Search for the cell housing the specified text and yield its [x, y] center coordinate. 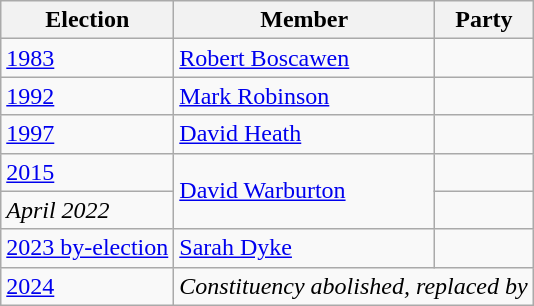
Sarah Dyke [304, 248]
Mark Robinson [304, 96]
1992 [88, 96]
David Warburton [304, 191]
1983 [88, 58]
1997 [88, 134]
April 2022 [88, 210]
Robert Boscawen [304, 58]
2024 [88, 286]
2023 by-election [88, 248]
2015 [88, 172]
Constituency abolished, replaced by [354, 286]
Election [88, 20]
Party [484, 20]
Member [304, 20]
David Heath [304, 134]
